From the cell containing the given text, extract its center point as (X, Y) coordinate. 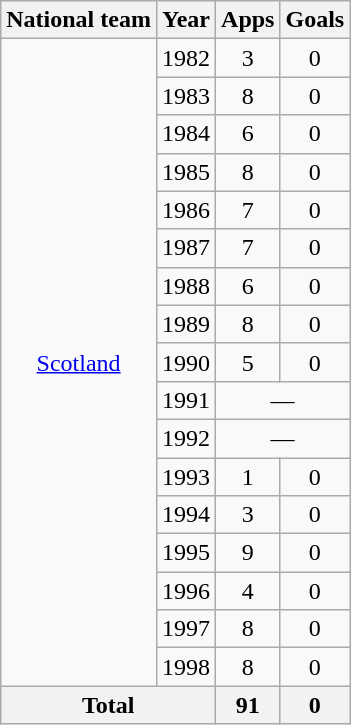
1989 (186, 324)
1995 (186, 553)
9 (248, 553)
1991 (186, 400)
91 (248, 705)
1987 (186, 248)
1984 (186, 134)
Total (108, 705)
1988 (186, 286)
4 (248, 591)
Scotland (79, 362)
1985 (186, 172)
1996 (186, 591)
1 (248, 477)
5 (248, 362)
Apps (248, 20)
Year (186, 20)
Goals (315, 20)
National team (79, 20)
1982 (186, 58)
1994 (186, 515)
1992 (186, 438)
1983 (186, 96)
1990 (186, 362)
1997 (186, 629)
1986 (186, 210)
1998 (186, 667)
1993 (186, 477)
